Scan for the cell matching the given text and deliver its (x, y) coordinate at center. 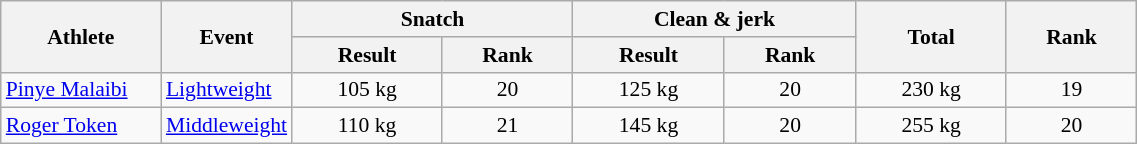
230 kg (931, 90)
125 kg (648, 90)
19 (1072, 90)
255 kg (931, 126)
110 kg (367, 126)
Middleweight (226, 126)
Pinye Malaibi (81, 90)
Event (226, 36)
Snatch (432, 19)
Total (931, 36)
Athlete (81, 36)
Clean & jerk (714, 19)
21 (508, 126)
145 kg (648, 126)
105 kg (367, 90)
Roger Token (81, 126)
Lightweight (226, 90)
